Detect which cell encompasses the target text, then output its [X, Y] center coordinate. 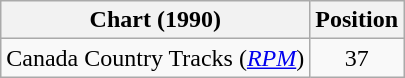
Chart (1990) [156, 20]
Position [357, 20]
Canada Country Tracks (RPM) [156, 58]
37 [357, 58]
